Search for the cell housing the specified text and yield its [X, Y] center coordinate. 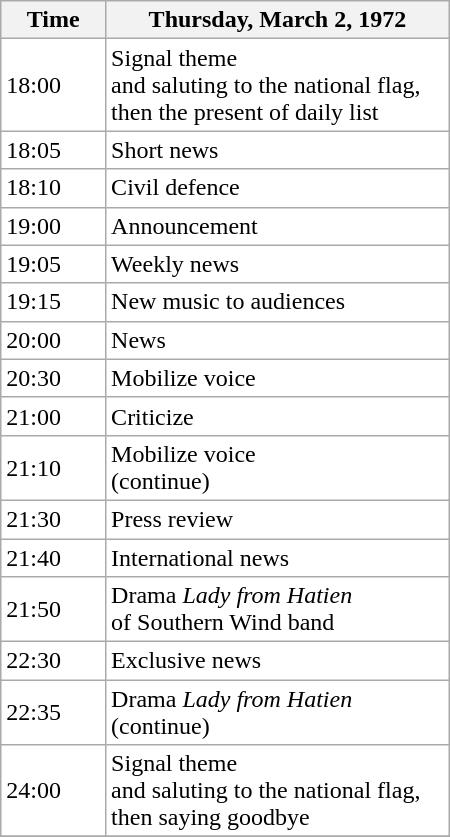
18:10 [54, 188]
21:10 [54, 468]
20:00 [54, 340]
Short news [278, 150]
22:35 [54, 712]
Mobilize voice(continue) [278, 468]
18:00 [54, 85]
International news [278, 557]
New music to audiences [278, 302]
21:40 [54, 557]
Signal themeand saluting to the national flag,then the present of daily list [278, 85]
20:30 [54, 378]
21:50 [54, 610]
24:00 [54, 791]
Civil defence [278, 188]
Announcement [278, 226]
18:05 [54, 150]
Press review [278, 519]
Drama Lady from Hatien(continue) [278, 712]
Exclusive news [278, 661]
Thursday, March 2, 1972 [278, 20]
Signal themeand saluting to the national flag,then saying goodbye [278, 791]
Criticize [278, 416]
19:05 [54, 264]
21:30 [54, 519]
Mobilize voice [278, 378]
Drama Lady from Hatienof Southern Wind band [278, 610]
21:00 [54, 416]
22:30 [54, 661]
Time [54, 20]
19:00 [54, 226]
Weekly news [278, 264]
19:15 [54, 302]
News [278, 340]
